Extract the (X, Y) coordinate from the center of the cell holding the provided text.  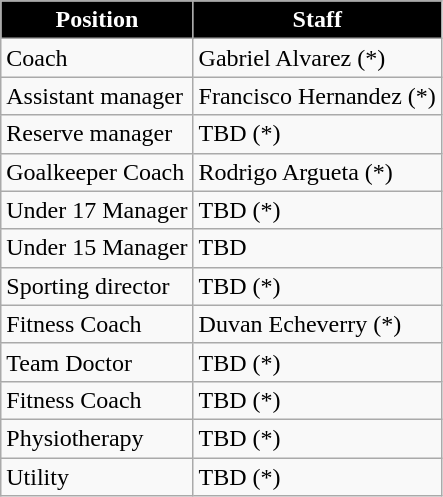
Physiotherapy (97, 438)
Team Doctor (97, 362)
Duvan Echeverry (*) (317, 324)
Utility (97, 477)
Rodrigo Argueta (*) (317, 172)
Sporting director (97, 286)
Francisco Hernandez (*) (317, 96)
Staff (317, 20)
Under 15 Manager (97, 248)
Gabriel Alvarez (*) (317, 58)
Position (97, 20)
Coach (97, 58)
Reserve manager (97, 134)
Goalkeeper Coach (97, 172)
TBD (317, 248)
Assistant manager (97, 96)
Under 17 Manager (97, 210)
